Detect which cell encompasses the target text, then output its [x, y] center coordinate. 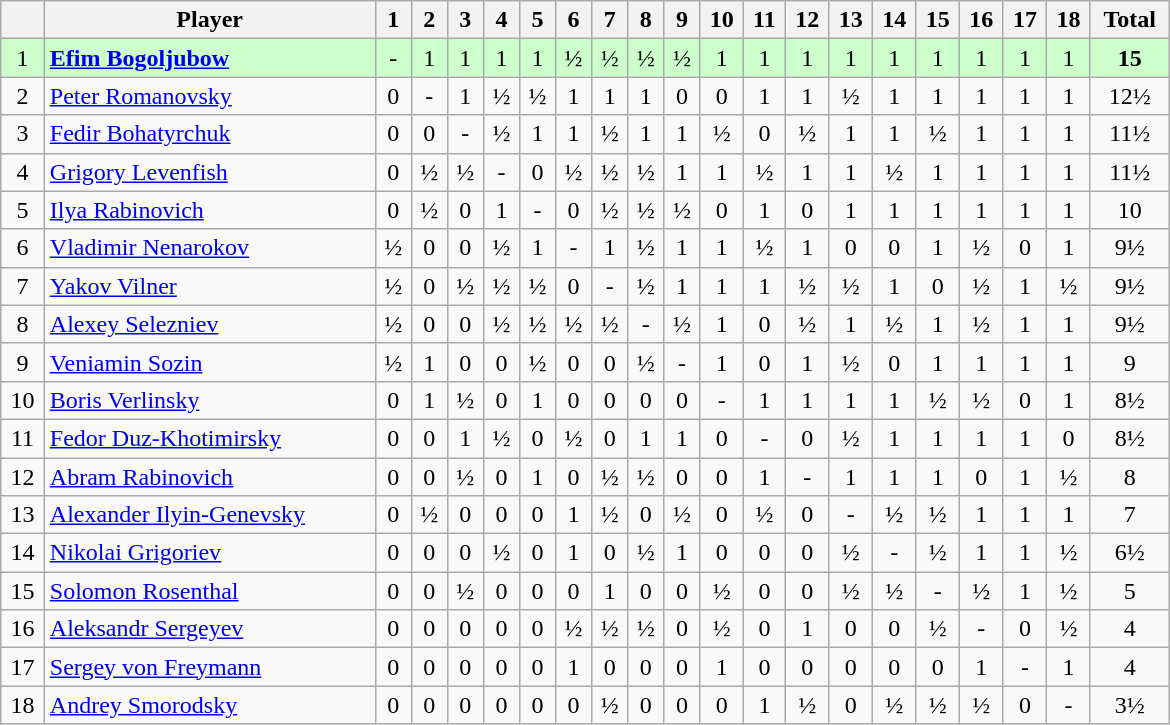
Andrey Smorodsky [210, 705]
Abram Rabinovich [210, 477]
3½ [1130, 705]
Boris Verlinsky [210, 400]
Veniamin Sozin [210, 362]
Solomon Rosenthal [210, 591]
Alexey Selezniev [210, 324]
Sergey von Freymann [210, 667]
Vladimir Nenarokov [210, 248]
Ilya Rabinovich [210, 210]
Nikolai Grigoriev [210, 553]
Fedir Bohatyrchuk [210, 134]
Total [1130, 20]
Aleksandr Sergeyev [210, 629]
Efim Bogoljubow [210, 58]
Yakov Vilner [210, 286]
12½ [1130, 96]
Player [210, 20]
Grigory Levenfish [210, 172]
Peter Romanovsky [210, 96]
Alexander Ilyin-Genevsky [210, 515]
6½ [1130, 553]
Fedor Duz-Khotimirsky [210, 438]
